Capture the cell that displays the provided text and extract its [x, y] central coordinate. 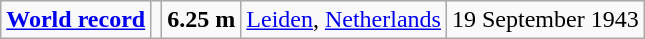
6.25 m [202, 20]
World record [76, 20]
19 September 1943 [545, 20]
Leiden, Netherlands [344, 20]
